Identify which cell holds the provided text, then report its (x, y) central coordinate. 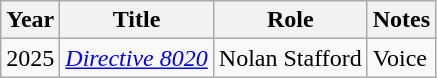
Title (136, 20)
Year (30, 20)
Directive 8020 (136, 58)
2025 (30, 58)
Nolan Stafford (290, 58)
Notes (401, 20)
Voice (401, 58)
Role (290, 20)
